Search for the cell housing the specified text and yield its (X, Y) center coordinate. 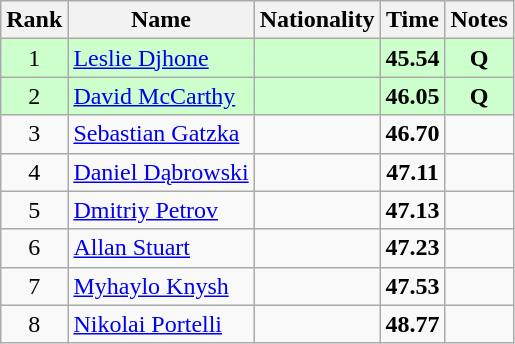
Nationality (317, 20)
Sebastian Gatzka (161, 134)
6 (34, 248)
Daniel Dąbrowski (161, 172)
Allan Stuart (161, 248)
Dmitriy Petrov (161, 210)
Notes (479, 20)
Name (161, 20)
46.05 (412, 96)
45.54 (412, 58)
46.70 (412, 134)
8 (34, 324)
47.11 (412, 172)
7 (34, 286)
Time (412, 20)
48.77 (412, 324)
Nikolai Portelli (161, 324)
47.53 (412, 286)
Rank (34, 20)
5 (34, 210)
2 (34, 96)
4 (34, 172)
Myhaylo Knysh (161, 286)
1 (34, 58)
47.13 (412, 210)
Leslie Djhone (161, 58)
47.23 (412, 248)
David McCarthy (161, 96)
3 (34, 134)
